Detect which cell encompasses the target text, then output its [X, Y] center coordinate. 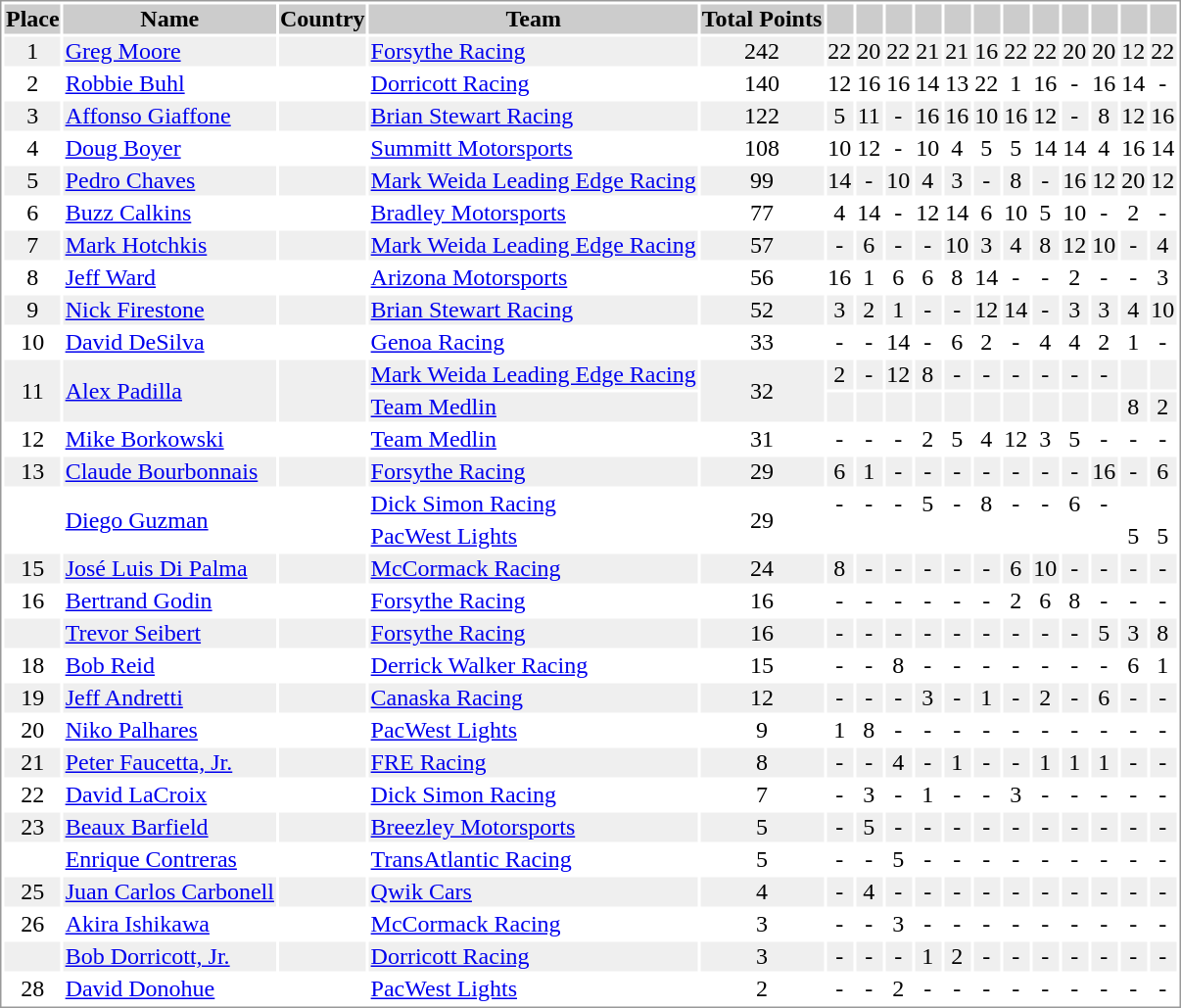
Jeff Ward [169, 277]
32 [762, 392]
Nick Firestone [169, 311]
Canaska Racing [533, 698]
Niko Palhares [169, 730]
Breezley Motorsports [533, 828]
Country [322, 19]
Derrick Walker Racing [533, 665]
José Luis Di Palma [169, 569]
18 [32, 665]
Affonso Giaffone [169, 117]
Greg Moore [169, 52]
23 [32, 828]
Arizona Motorsports [533, 277]
Place [32, 19]
Genoa Racing [533, 342]
19 [32, 698]
Buzz Calkins [169, 213]
99 [762, 181]
Diego Guzman [169, 521]
Mike Borkowski [169, 440]
122 [762, 117]
Akira Ishikawa [169, 924]
FRE Racing [533, 763]
Claude Bourbonnais [169, 471]
26 [32, 924]
Robbie Buhl [169, 83]
56 [762, 277]
Total Points [762, 19]
Trevor Seibert [169, 634]
Summitt Motorsports [533, 148]
Alex Padilla [169, 392]
Doug Boyer [169, 148]
David LaCroix [169, 794]
Jeff Andretti [169, 698]
33 [762, 342]
Bob Dorricott, Jr. [169, 957]
Pedro Chaves [169, 181]
Bradley Motorsports [533, 213]
Qwik Cars [533, 892]
77 [762, 213]
David DeSilva [169, 342]
57 [762, 246]
Name [169, 19]
31 [762, 440]
Juan Carlos Carbonell [169, 892]
Enrique Contreras [169, 859]
Peter Faucetta, Jr. [169, 763]
Bob Reid [169, 665]
28 [32, 988]
Team [533, 19]
52 [762, 311]
24 [762, 569]
25 [32, 892]
108 [762, 148]
242 [762, 52]
Mark Hotchkis [169, 246]
TransAtlantic Racing [533, 859]
Beaux Barfield [169, 828]
David Donohue [169, 988]
Bertrand Godin [169, 600]
140 [762, 83]
